From the cell containing the given text, extract its center point as (X, Y) coordinate. 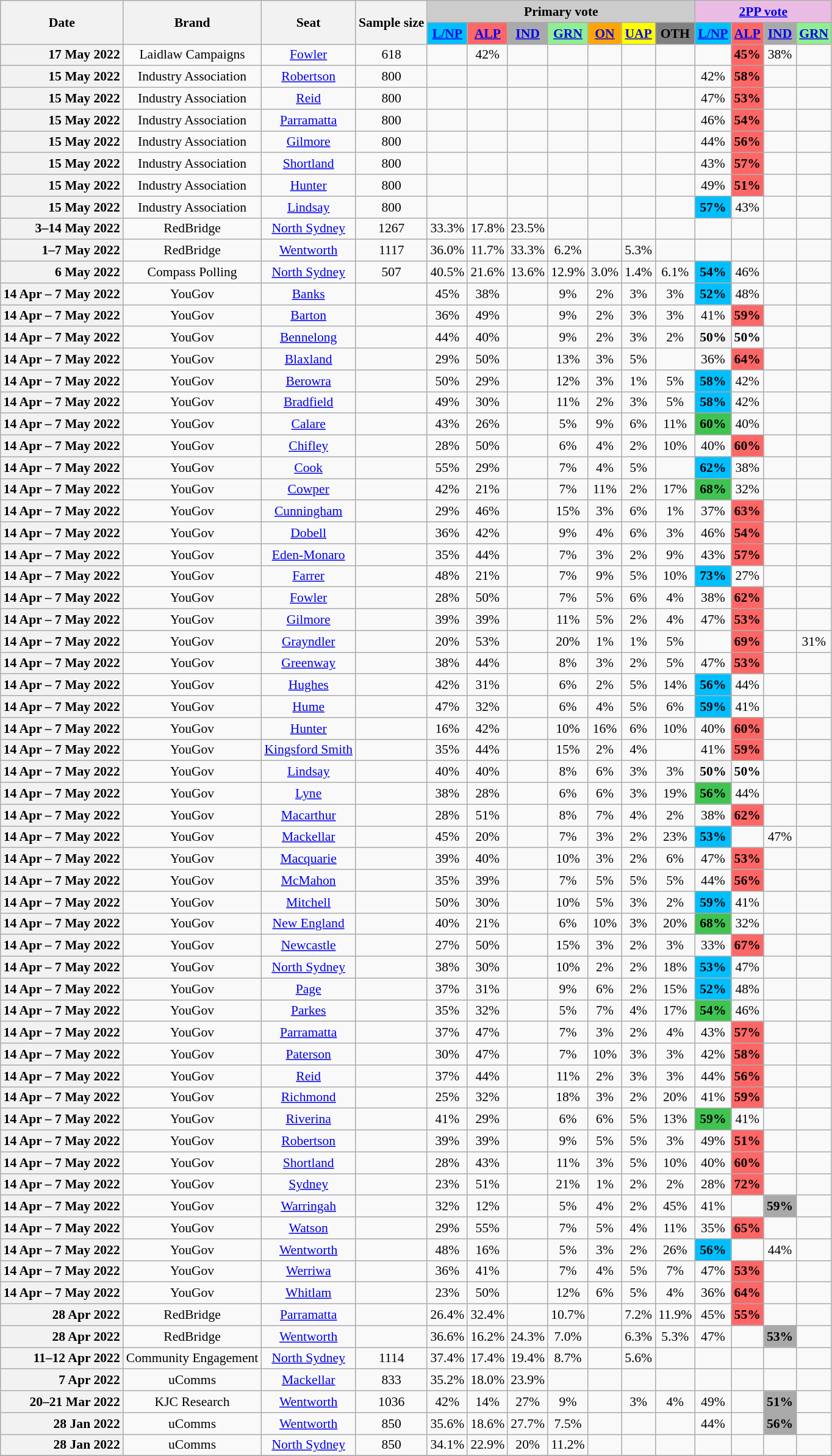
UAP (638, 34)
13.6% (528, 273)
OTH (675, 34)
Watson (309, 1228)
New England (309, 924)
36.0% (447, 251)
Banks (309, 294)
Grayndler (309, 641)
63% (748, 512)
11–12 Apr 2022 (62, 1358)
11.7% (487, 251)
25% (447, 1097)
1–7 May 2022 (62, 251)
7 Apr 2022 (62, 1380)
3.0% (605, 273)
Berowra (309, 381)
Date (62, 22)
KJC Research (193, 1402)
72% (748, 1185)
2PP vote (763, 12)
69% (748, 641)
Sample size (392, 22)
7.2% (638, 1315)
16.2% (487, 1336)
Bennelong (309, 338)
19% (675, 794)
11.9% (675, 1315)
Greenway (309, 663)
Blaxland (309, 359)
10.7% (568, 1315)
17 May 2022 (62, 55)
Chifley (309, 446)
12.9% (568, 273)
37.4% (447, 1358)
5.6% (638, 1358)
Whitlam (309, 1293)
Parkes (309, 1011)
35.6% (447, 1424)
32.4% (487, 1315)
ON (605, 34)
27.7% (528, 1424)
Cunningham (309, 512)
21.6% (487, 273)
6.3% (638, 1336)
833 (392, 1380)
Riverina (309, 1119)
Calare (309, 424)
19.4% (528, 1358)
Warringah (309, 1207)
6.2% (568, 251)
Hughes (309, 685)
Macarthur (309, 815)
17.8% (487, 229)
1.4% (638, 273)
18.6% (487, 1424)
618 (392, 55)
17.4% (487, 1358)
Cowper (309, 490)
36.6% (447, 1336)
65% (748, 1228)
Farrer (309, 576)
Hume (309, 707)
7.0% (568, 1336)
33% (712, 946)
6.1% (675, 273)
Newcastle (309, 946)
Primary vote (561, 12)
Barton (309, 316)
6 May 2022 (62, 273)
23.9% (528, 1380)
Bradfield (309, 402)
1267 (392, 229)
24.3% (528, 1336)
507 (392, 273)
Mitchell (309, 902)
23.5% (528, 229)
Sydney (309, 1185)
Laidlaw Campaigns (193, 55)
Eden-Monaro (309, 555)
35.2% (447, 1380)
Cook (309, 468)
Seat (309, 22)
22.9% (487, 1445)
Macquarie (309, 859)
18.0% (487, 1380)
Lyne (309, 794)
7.5% (568, 1424)
67% (748, 946)
8.7% (568, 1358)
Kingsford Smith (309, 750)
Compass Polling (193, 273)
1114 (392, 1358)
Werriwa (309, 1271)
3–14 May 2022 (62, 229)
20–21 Mar 2022 (62, 1402)
34.1% (447, 1445)
26.4% (447, 1315)
Page (309, 989)
1036 (392, 1402)
McMahon (309, 880)
Richmond (309, 1097)
40.5% (447, 273)
1117 (392, 251)
Brand (193, 22)
Paterson (309, 1054)
73% (712, 576)
11.2% (568, 1445)
Community Engagement (193, 1358)
Dobell (309, 533)
